Return [X, Y] of the center of cell containing provided text 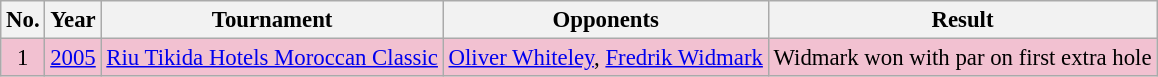
No. [23, 20]
Opponents [606, 20]
Oliver Whiteley, Fredrik Widmark [606, 58]
Result [962, 20]
Riu Tikida Hotels Moroccan Classic [272, 58]
Widmark won with par on first extra hole [962, 58]
2005 [73, 58]
1 [23, 58]
Tournament [272, 20]
Year [73, 20]
